Identify which cell holds the provided text, then report its [X, Y] central coordinate. 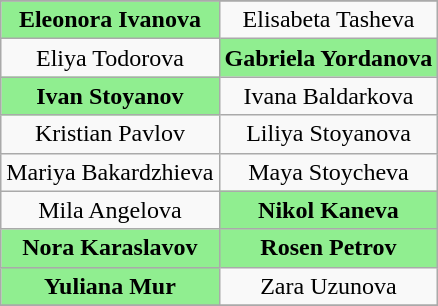
Nikol Kaneva [328, 210]
Eleonora Ivanova [110, 20]
Maya Stoycheva [328, 172]
Mila Angelova [110, 210]
Rosen Petrov [328, 248]
Kristian Pavlov [110, 134]
Zara Uzunova [328, 286]
Ivan Stoyanov [110, 96]
Mariya Bakardzhieva [110, 172]
Eliya Todorova [110, 58]
Liliya Stoyanova [328, 134]
Gabriela Yordanova [328, 58]
Ivana Baldarkova [328, 96]
Elisabeta Tasheva [328, 20]
Nora Karaslavov [110, 248]
Yuliana Mur [110, 286]
